Output the (x, y) coordinate of the center of the cell containing the given text.  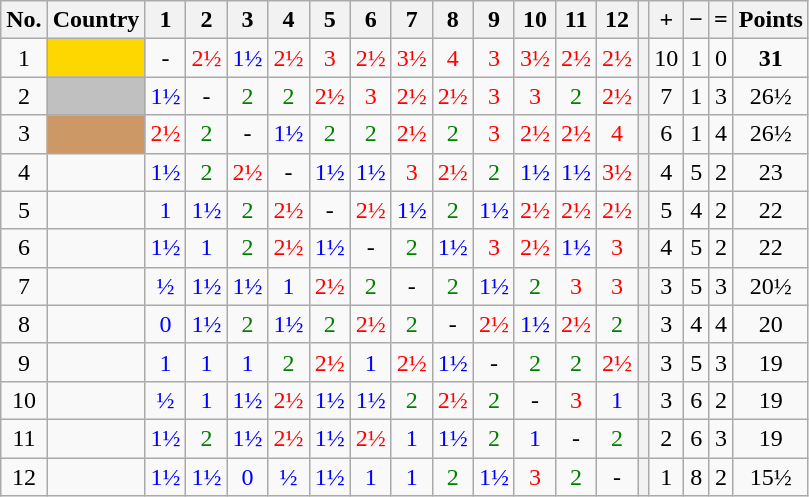
15½ (770, 477)
No. (24, 20)
20½ (770, 286)
20 (770, 324)
31 (770, 58)
Country (96, 20)
= (722, 20)
23 (770, 172)
Points (770, 20)
− (696, 20)
+ (666, 20)
